Locate the cell with the specified text and output its (x, y) center coordinate. 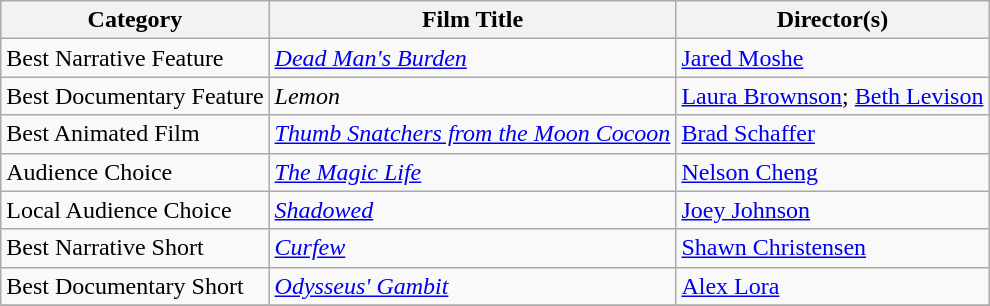
Curfew (472, 248)
Shawn Christensen (832, 248)
Local Audience Choice (135, 210)
Best Documentary Short (135, 286)
Best Documentary Feature (135, 96)
Joey Johnson (832, 210)
Alex Lora (832, 286)
Best Narrative Feature (135, 58)
Best Narrative Short (135, 248)
Best Animated Film (135, 134)
Odysseus' Gambit (472, 286)
Laura Brownson; Beth Levison (832, 96)
Brad Schaffer (832, 134)
Category (135, 20)
Lemon (472, 96)
Audience Choice (135, 172)
Thumb Snatchers from the Moon Cocoon (472, 134)
Nelson Cheng (832, 172)
The Magic Life (472, 172)
Dead Man's Burden (472, 58)
Director(s) (832, 20)
Jared Moshe (832, 58)
Film Title (472, 20)
Shadowed (472, 210)
